Search for the cell housing the specified text and yield its [X, Y] center coordinate. 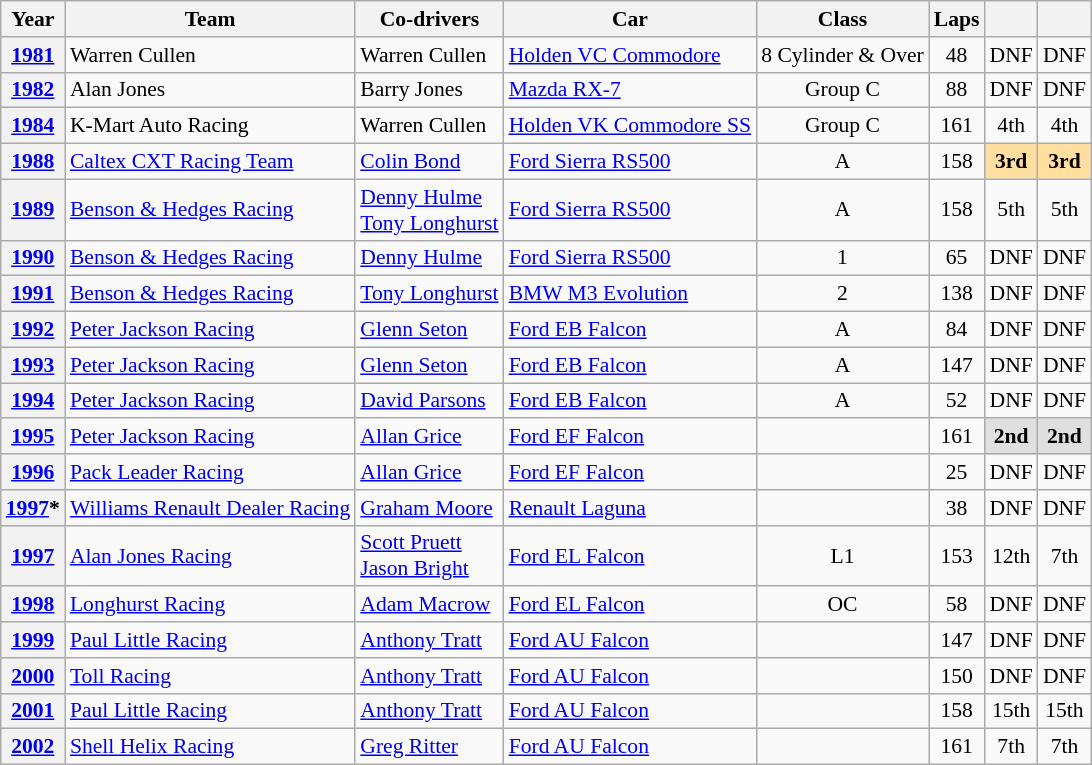
Pack Leader Racing [210, 472]
1999 [33, 640]
12th [1010, 556]
58 [957, 605]
David Parsons [429, 401]
1984 [33, 126]
Laps [957, 19]
1992 [33, 330]
138 [957, 294]
K-Mart Auto Racing [210, 126]
Greg Ritter [429, 747]
Graham Moore [429, 508]
Longhurst Racing [210, 605]
1982 [33, 90]
84 [957, 330]
Team [210, 19]
Williams Renault Dealer Racing [210, 508]
OC [842, 605]
2002 [33, 747]
1994 [33, 401]
L1 [842, 556]
Alan Jones Racing [210, 556]
Denny Hulme Tony Longhurst [429, 210]
Caltex CXT Racing Team [210, 162]
38 [957, 508]
150 [957, 676]
Co-drivers [429, 19]
52 [957, 401]
Year [33, 19]
Class [842, 19]
1 [842, 258]
Holden VK Commodore SS [630, 126]
Tony Longhurst [429, 294]
88 [957, 90]
1993 [33, 365]
2001 [33, 711]
1997 [33, 556]
Car [630, 19]
Adam Macrow [429, 605]
Toll Racing [210, 676]
1997* [33, 508]
153 [957, 556]
Colin Bond [429, 162]
Renault Laguna [630, 508]
1996 [33, 472]
Barry Jones [429, 90]
BMW M3 Evolution [630, 294]
Scott Pruett Jason Bright [429, 556]
1989 [33, 210]
25 [957, 472]
8 Cylinder & Over [842, 55]
Alan Jones [210, 90]
1991 [33, 294]
Mazda RX-7 [630, 90]
Denny Hulme [429, 258]
1998 [33, 605]
1988 [33, 162]
65 [957, 258]
1981 [33, 55]
2000 [33, 676]
1995 [33, 437]
1990 [33, 258]
Shell Helix Racing [210, 747]
Holden VC Commodore [630, 55]
48 [957, 55]
2 [842, 294]
